Provide the [X, Y] coordinate of the cell's center where the given text is located.  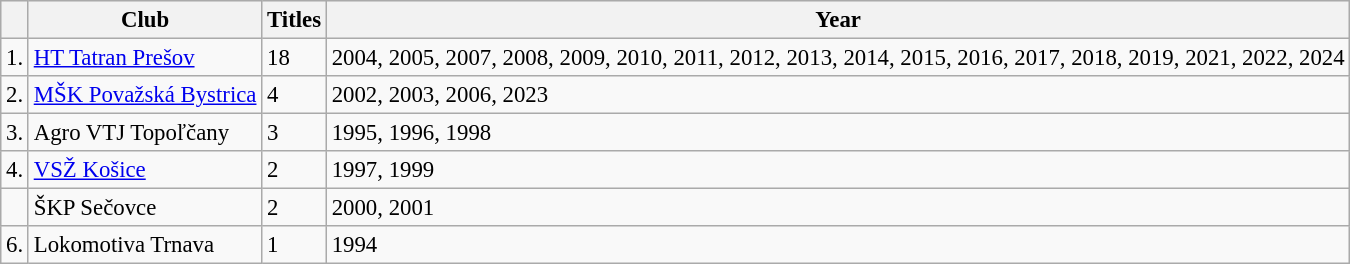
Club [144, 20]
Titles [294, 20]
3. [15, 133]
2. [15, 95]
2004, 2005, 2007, 2008, 2009, 2010, 2011, 2012, 2013, 2014, 2015, 2016, 2017, 2018, 2019, 2021, 2022, 2024 [838, 58]
1997, 1999 [838, 170]
ŠKP Sečovce [144, 208]
6. [15, 245]
1 [294, 245]
4 [294, 95]
1. [15, 58]
2002, 2003, 2006, 2023 [838, 95]
18 [294, 58]
HT Tatran Prešov [144, 58]
MŠK Považská Bystrica [144, 95]
1995, 1996, 1998 [838, 133]
3 [294, 133]
4. [15, 170]
2000, 2001 [838, 208]
Lokomotiva Trnava [144, 245]
VSŽ Košice [144, 170]
Year [838, 20]
1994 [838, 245]
Agro VTJ Topoľčany [144, 133]
